Determine the (x, y) coordinate at the center of the cell enclosing the given text.  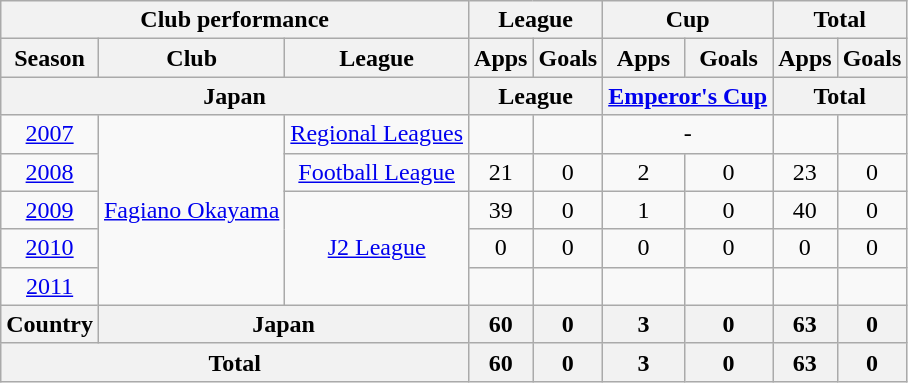
- (688, 134)
Regional Leagues (377, 134)
2 (644, 172)
Club performance (235, 20)
Club (191, 58)
Country (50, 324)
1 (644, 210)
Football League (377, 172)
2010 (50, 248)
2011 (50, 286)
21 (501, 172)
2007 (50, 134)
2008 (50, 172)
23 (805, 172)
Cup (688, 20)
Season (50, 58)
Emperor's Cup (688, 96)
40 (805, 210)
Fagiano Okayama (191, 210)
2009 (50, 210)
J2 League (377, 248)
39 (501, 210)
